Output the [X, Y] coordinate of the center of the cell containing the given text.  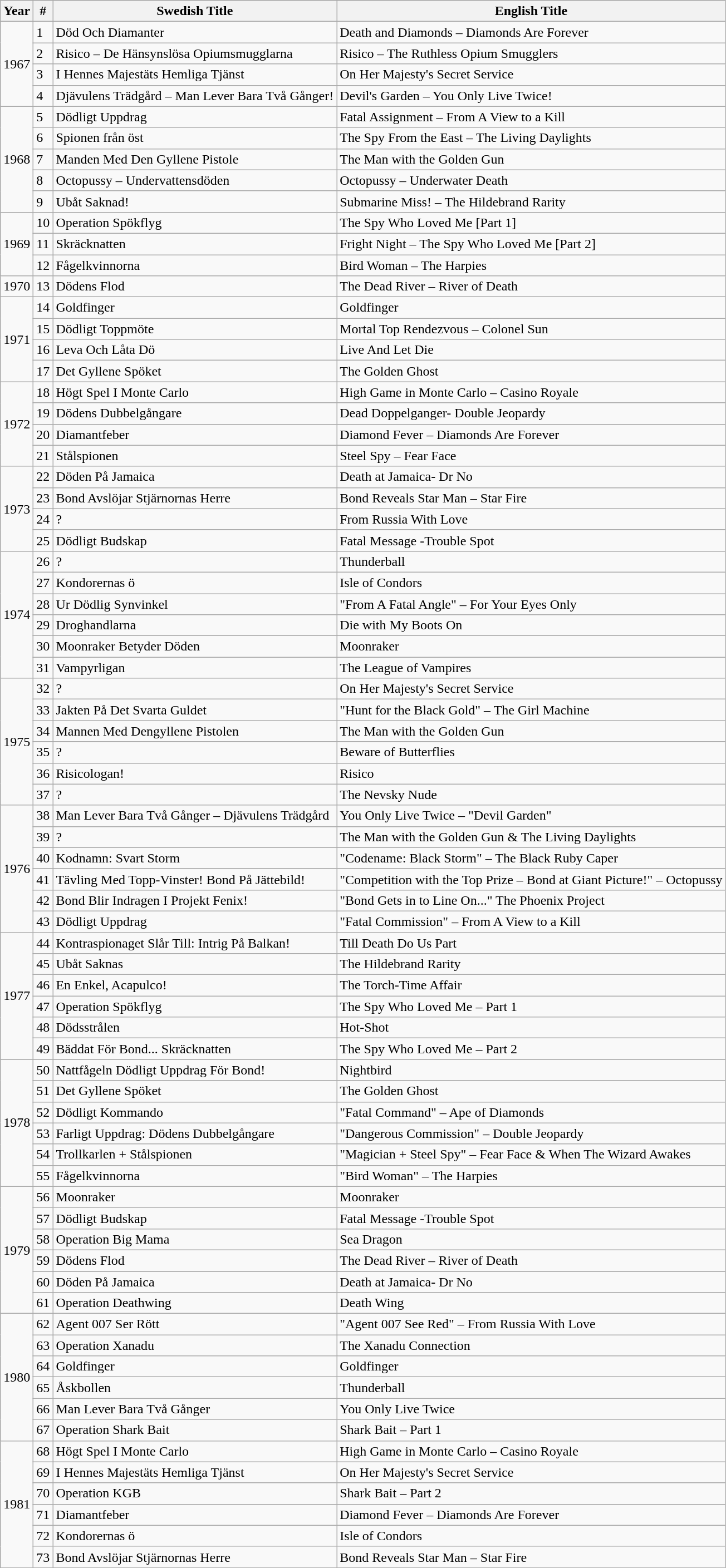
"Fatal Commission" – From A View to a Kill [531, 921]
14 [43, 308]
32 [43, 689]
Skräcknatten [195, 244]
61 [43, 1303]
28 [43, 604]
The Spy From the East – The Living Daylights [531, 138]
71 [43, 1515]
En Enkel, Acapulco! [195, 985]
50 [43, 1070]
The Spy Who Loved Me [Part 1] [531, 223]
65 [43, 1388]
47 [43, 1007]
68 [43, 1451]
1968 [17, 159]
Död Och Diamanter [195, 32]
The Torch-Time Affair [531, 985]
23 [43, 498]
Dödligt Toppmöte [195, 329]
Man Lever Bara Två Gånger [195, 1409]
Operation KGB [195, 1493]
19 [43, 413]
10 [43, 223]
12 [43, 265]
From Russia With Love [531, 519]
Leva Och Låta Dö [195, 350]
The Xanadu Connection [531, 1345]
37 [43, 795]
45 [43, 964]
Man Lever Bara Två Gånger – Djävulens Trädgård [195, 816]
Bond Blir Indragen I Projekt Fenix! [195, 900]
5 [43, 117]
"Magician + Steel Spy" – Fear Face & When The Wizard Awakes [531, 1155]
Spionen från öst [195, 138]
Nightbird [531, 1070]
62 [43, 1324]
"Bond Gets in to Line On..." The Phoenix Project [531, 900]
70 [43, 1493]
44 [43, 943]
You Only Live Twice [531, 1409]
1976 [17, 869]
Dödens Dubbelgångare [195, 413]
"Fatal Command" – Ape of Diamonds [531, 1112]
"From A Fatal Angle" – For Your Eyes Only [531, 604]
Dödligt Kommando [195, 1112]
54 [43, 1155]
Death Wing [531, 1303]
Vampyrligan [195, 668]
Farligt Uppdrag: Dödens Dubbelgångare [195, 1133]
Agent 007 Ser Rött [195, 1324]
Åskbollen [195, 1388]
The Spy Who Loved Me – Part 1 [531, 1007]
51 [43, 1091]
66 [43, 1409]
The Nevsky Nude [531, 795]
27 [43, 583]
34 [43, 731]
Manden Med Den Gyllene Pistole [195, 159]
59 [43, 1260]
Dödsstrålen [195, 1028]
43 [43, 921]
Risico – De Hänsynslösa Opiumsmugglarna [195, 53]
35 [43, 752]
Death and Diamonds – Diamonds Are Forever [531, 32]
3 [43, 75]
38 [43, 816]
53 [43, 1133]
1 [43, 32]
Till Death Do Us Part [531, 943]
Djävulens Trädgård – Man Lever Bara Två Gånger! [195, 96]
The League of Vampires [531, 668]
Stålspionen [195, 456]
Beware of Butterflies [531, 752]
1973 [17, 509]
18 [43, 392]
Ur Dödlig Synvinkel [195, 604]
52 [43, 1112]
1971 [17, 339]
Octopussy – Underwater Death [531, 180]
Operation Shark Bait [195, 1430]
49 [43, 1049]
Live And Let Die [531, 350]
1974 [17, 614]
48 [43, 1028]
15 [43, 329]
56 [43, 1197]
Risicologan! [195, 773]
1979 [17, 1250]
Trollkarlen + Stålspionen [195, 1155]
Shark Bait – Part 2 [531, 1493]
1972 [17, 424]
Dead Doppelganger- Double Jeopardy [531, 413]
You Only Live Twice – "Devil Garden" [531, 816]
4 [43, 96]
Devil's Garden – You Only Live Twice! [531, 96]
2 [43, 53]
Kodnamn: Svart Storm [195, 858]
Swedish Title [195, 11]
1977 [17, 996]
1981 [17, 1504]
17 [43, 371]
30 [43, 647]
Steel Spy – Fear Face [531, 456]
"Dangerous Commission" – Double Jeopardy [531, 1133]
55 [43, 1176]
21 [43, 456]
Operation Xanadu [195, 1345]
Operation Deathwing [195, 1303]
11 [43, 244]
13 [43, 287]
English Title [531, 11]
Octopussy – Undervattensdöden [195, 180]
The Hildebrand Rarity [531, 964]
26 [43, 561]
Nattfågeln Dödligt Uppdrag För Bond! [195, 1070]
16 [43, 350]
Ubåt Saknad! [195, 201]
Mannen Med Dengyllene Pistolen [195, 731]
58 [43, 1239]
8 [43, 180]
7 [43, 159]
46 [43, 985]
"Hunt for the Black Gold" – The Girl Machine [531, 710]
Ubåt Saknas [195, 964]
Bird Woman – The Harpies [531, 265]
31 [43, 668]
Mortal Top Rendezvous – Colonel Sun [531, 329]
"Codename: Black Storm" – The Black Ruby Caper [531, 858]
Shark Bait – Part 1 [531, 1430]
72 [43, 1536]
# [43, 11]
24 [43, 519]
60 [43, 1281]
67 [43, 1430]
Moonraker Betyder Döden [195, 647]
29 [43, 625]
40 [43, 858]
Year [17, 11]
1978 [17, 1123]
36 [43, 773]
20 [43, 435]
42 [43, 900]
41 [43, 879]
73 [43, 1557]
6 [43, 138]
1970 [17, 287]
The Spy Who Loved Me – Part 2 [531, 1049]
Sea Dragon [531, 1239]
Operation Big Mama [195, 1239]
25 [43, 540]
9 [43, 201]
1975 [17, 742]
"Bird Woman" – The Harpies [531, 1176]
Fright Night – The Spy Who Loved Me [Part 2] [531, 244]
Die with My Boots On [531, 625]
63 [43, 1345]
Jakten På Det Svarta Guldet [195, 710]
Tävling Med Topp-Vinster! Bond På Jättebild! [195, 879]
64 [43, 1367]
"Agent 007 See Red" – From Russia With Love [531, 1324]
Risico [531, 773]
57 [43, 1218]
Risico – The Ruthless Opium Smugglers [531, 53]
22 [43, 477]
1980 [17, 1377]
69 [43, 1472]
39 [43, 837]
"Competition with the Top Prize – Bond at Giant Picture!" – Octopussy [531, 879]
Bäddat För Bond... Skräcknatten [195, 1049]
Fatal Assignment – From A View to a Kill [531, 117]
33 [43, 710]
Hot-Shot [531, 1028]
Kontraspionaget Slår Till: Intrig På Balkan! [195, 943]
1969 [17, 244]
1967 [17, 64]
The Man with the Golden Gun & The Living Daylights [531, 837]
Droghandlarna [195, 625]
Submarine Miss! – The Hildebrand Rarity [531, 201]
